Extract the [X, Y] coordinate from the center of the cell holding the provided text.  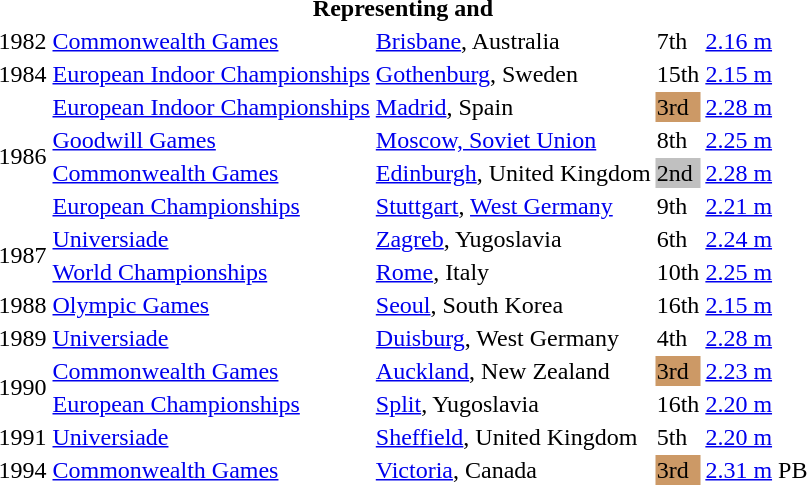
Rome, Italy [513, 272]
Victoria, Canada [513, 470]
Duisburg, West Germany [513, 338]
6th [678, 239]
World Championships [211, 272]
Stuttgart, West Germany [513, 206]
5th [678, 437]
4th [678, 338]
Goodwill Games [211, 140]
2nd [678, 173]
15th [678, 74]
10th [678, 272]
Auckland, New Zealand [513, 371]
Sheffield, United Kingdom [513, 437]
Gothenburg, Sweden [513, 74]
7th [678, 41]
Moscow, Soviet Union [513, 140]
Olympic Games [211, 305]
Seoul, South Korea [513, 305]
Edinburgh, United Kingdom [513, 173]
8th [678, 140]
Madrid, Spain [513, 107]
Split, Yugoslavia [513, 404]
Brisbane, Australia [513, 41]
Zagreb, Yugoslavia [513, 239]
9th [678, 206]
